Search for the cell housing the specified text and yield its [x, y] center coordinate. 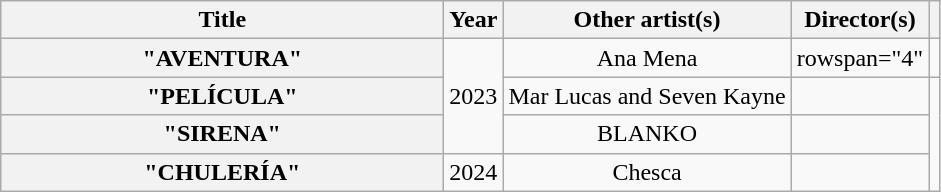
BLANKO [647, 134]
Mar Lucas and Seven Kayne [647, 96]
Other artist(s) [647, 20]
"PELÍCULA" [222, 96]
"CHULERÍA" [222, 172]
Ana Mena [647, 58]
2023 [474, 96]
Year [474, 20]
rowspan="4" [860, 58]
Chesca [647, 172]
"AVENTURA" [222, 58]
Title [222, 20]
Director(s) [860, 20]
"SIRENA" [222, 134]
2024 [474, 172]
